Pinpoint the cell where the given text exists, returning its (X, Y) midpoint coordinate. 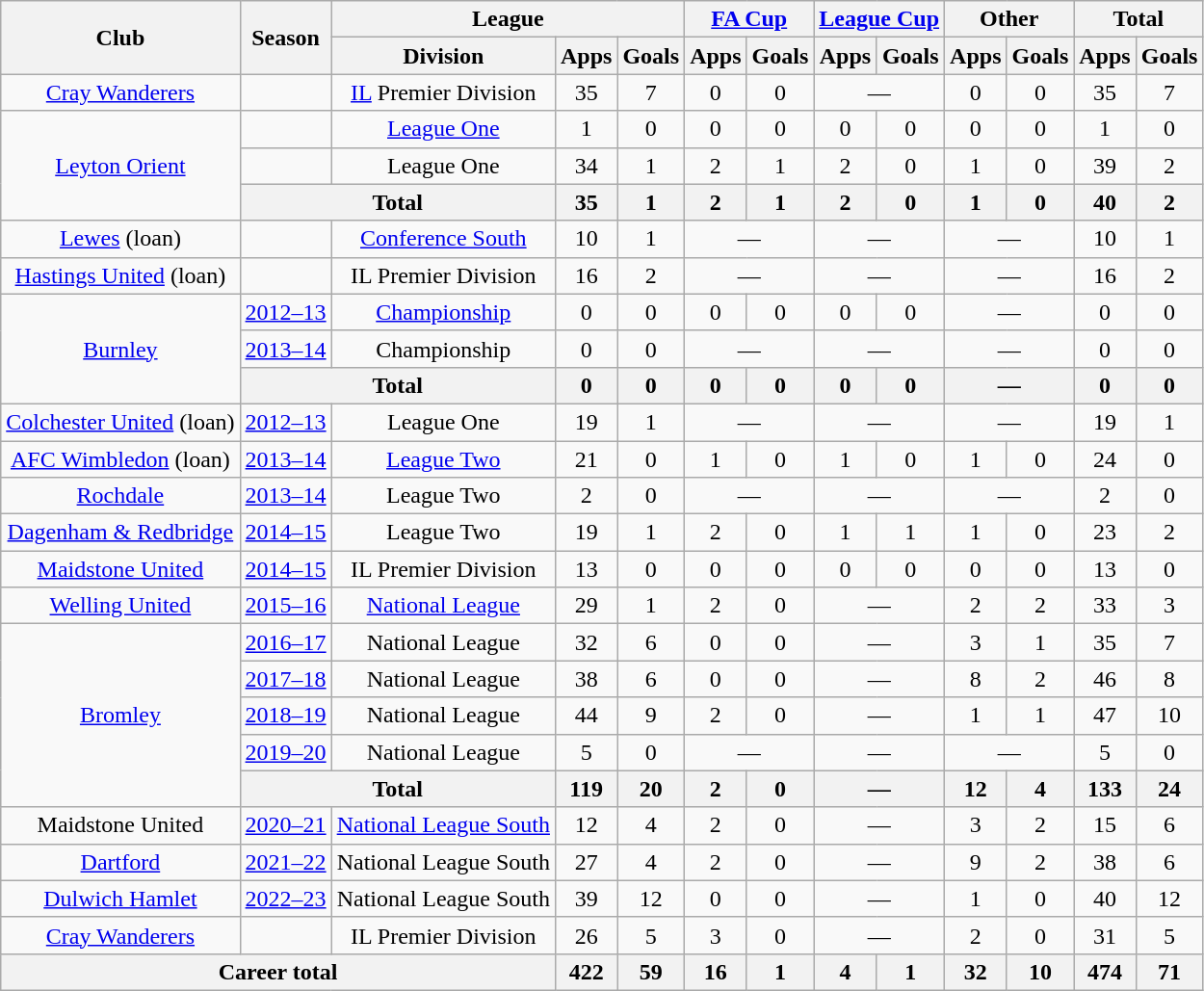
2020–21 (285, 825)
422 (586, 972)
Burnley (120, 349)
League (509, 19)
Division (443, 56)
23 (1105, 533)
46 (1105, 679)
Club (120, 38)
Welling United (120, 606)
2015–16 (285, 606)
47 (1105, 716)
34 (586, 166)
Leyton Orient (120, 166)
Dagenham & Redbridge (120, 533)
29 (586, 606)
AFC Wimbledon (loan) (120, 459)
Colchester United (loan) (120, 422)
59 (651, 972)
33 (1105, 606)
League Cup (879, 19)
Lewes (loan) (120, 239)
2022–23 (285, 899)
31 (1105, 935)
Bromley (120, 716)
Other (1009, 19)
474 (1105, 972)
26 (586, 935)
21 (586, 459)
Hastings United (loan) (120, 275)
2019–20 (285, 752)
71 (1169, 972)
Dartford (120, 862)
20 (651, 789)
FA Cup (749, 19)
2018–19 (285, 716)
15 (1105, 825)
Rochdale (120, 496)
133 (1105, 789)
27 (586, 862)
2016–17 (285, 642)
2021–22 (285, 862)
Conference South (443, 239)
44 (586, 716)
Career total (278, 972)
Season (285, 38)
119 (586, 789)
2017–18 (285, 679)
Dulwich Hamlet (120, 899)
